Output the [x, y] coordinate of the center of the cell containing the given text.  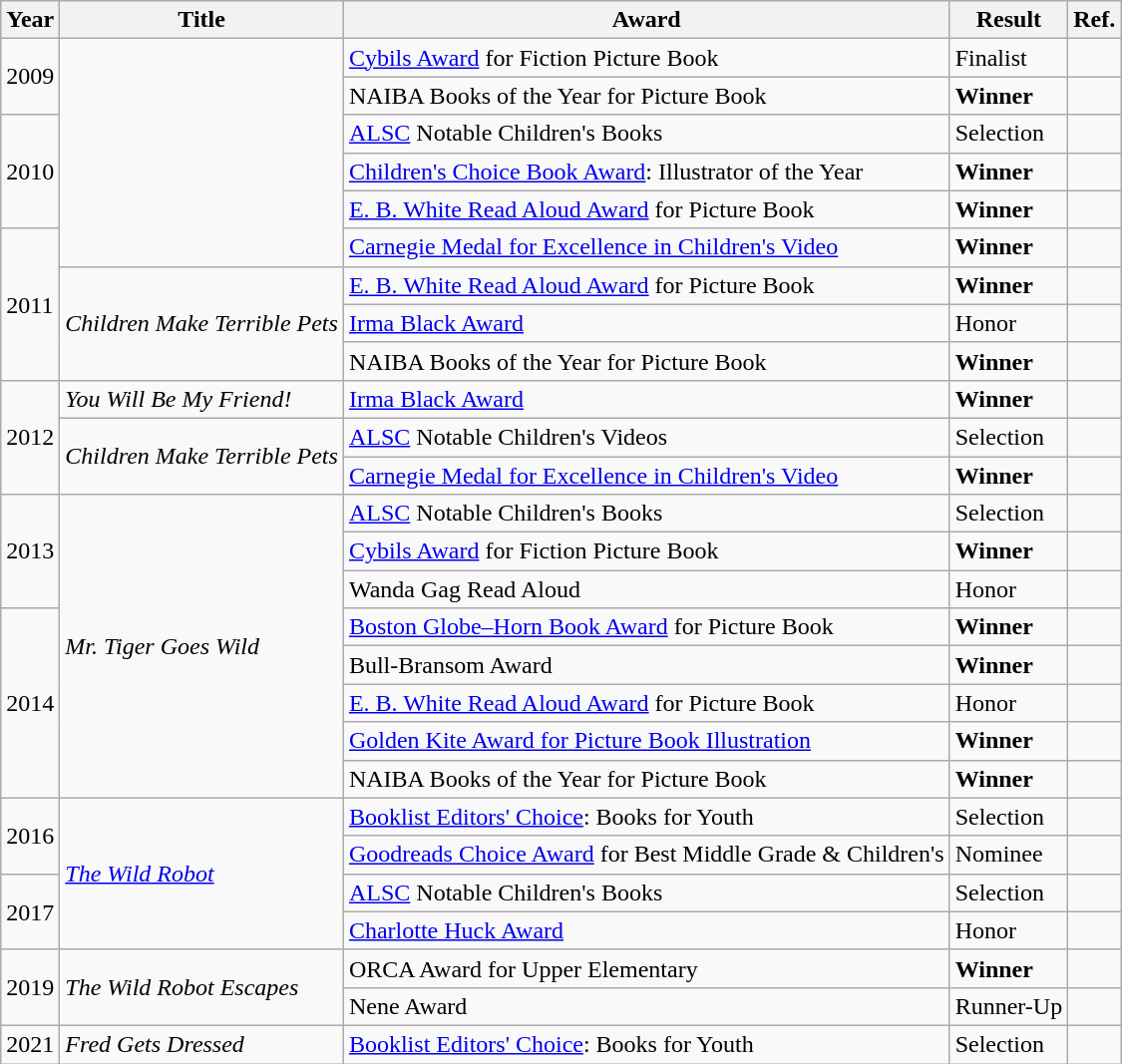
Award [646, 20]
ORCA Award for Upper Elementary [646, 968]
Bull-Bransom Award [646, 665]
Boston Globe–Horn Book Award for Picture Book [646, 627]
2021 [30, 1044]
2011 [30, 304]
2013 [30, 551]
2016 [30, 836]
Wanda Gag Read Aloud [646, 589]
Goodreads Choice Award for Best Middle Grade & Children's [646, 855]
2009 [30, 77]
The Wild Robot [201, 874]
Golden Kite Award for Picture Book Illustration [646, 741]
You Will Be My Friend! [201, 399]
Ref. [1095, 20]
Title [201, 20]
Nene Award [646, 1006]
2019 [30, 987]
Children's Choice Book Award: Illustrator of the Year [646, 172]
Year [30, 20]
Nominee [1009, 855]
Mr. Tiger Goes Wild [201, 646]
Runner-Up [1009, 1006]
2014 [30, 703]
ALSC Notable Children's Videos [646, 437]
Fred Gets Dressed [201, 1044]
The Wild Robot Escapes [201, 987]
Finalist [1009, 58]
Charlotte Huck Award [646, 930]
Result [1009, 20]
2010 [30, 172]
2017 [30, 911]
2012 [30, 437]
